Scan for the cell matching the given text and deliver its (X, Y) coordinate at center. 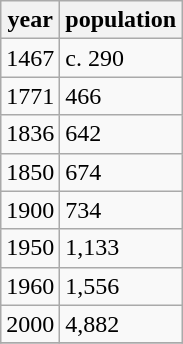
c. 290 (121, 58)
1,133 (121, 248)
2000 (30, 324)
674 (121, 172)
466 (121, 96)
year (30, 20)
1900 (30, 210)
population (121, 20)
1,556 (121, 286)
1771 (30, 96)
1950 (30, 248)
642 (121, 134)
1836 (30, 134)
1850 (30, 172)
1960 (30, 286)
734 (121, 210)
1467 (30, 58)
4,882 (121, 324)
